Extract the [x, y] coordinate from the center of the cell holding the provided text.  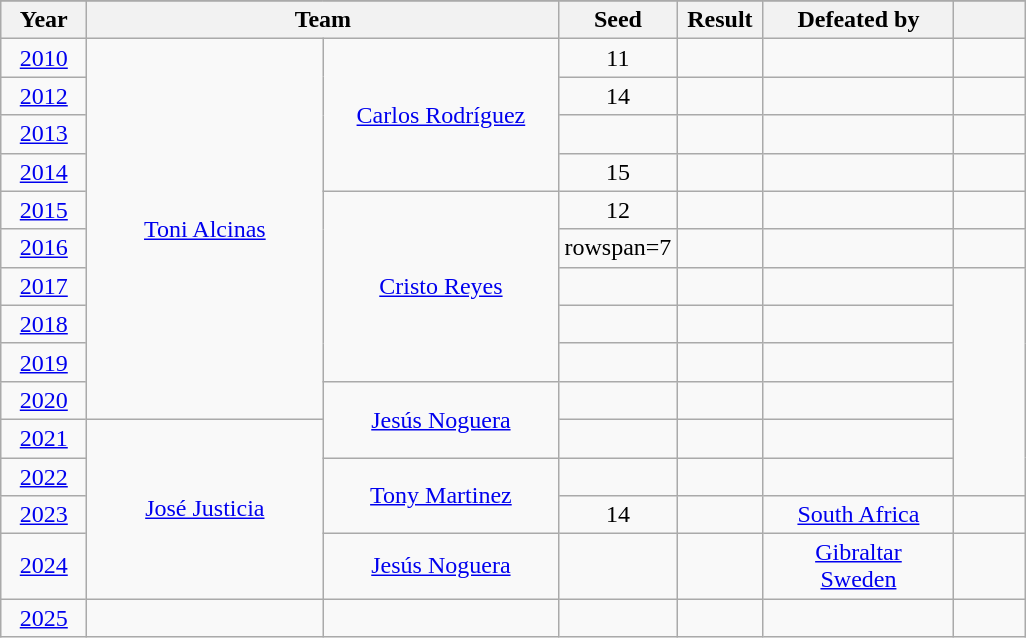
15 [618, 172]
2013 [44, 134]
2014 [44, 172]
2022 [44, 477]
2015 [44, 210]
2020 [44, 400]
2016 [44, 248]
12 [618, 210]
Seed [618, 20]
Toni Alcinas [205, 230]
rowspan=7 [618, 248]
Carlos Rodríguez [441, 115]
2017 [44, 286]
2012 [44, 96]
Year [44, 20]
2024 [44, 566]
2021 [44, 438]
Cristo Reyes [441, 286]
Defeated by [858, 20]
2025 [44, 618]
2010 [44, 58]
Result [720, 20]
2019 [44, 362]
José Justicia [205, 508]
2023 [44, 515]
Gibraltar Sweden [858, 566]
2018 [44, 324]
Tony Martinez [441, 496]
11 [618, 58]
South Africa [858, 515]
Team [323, 20]
